Return the [X, Y] coordinate for the center point of the cell that contains the specified text.  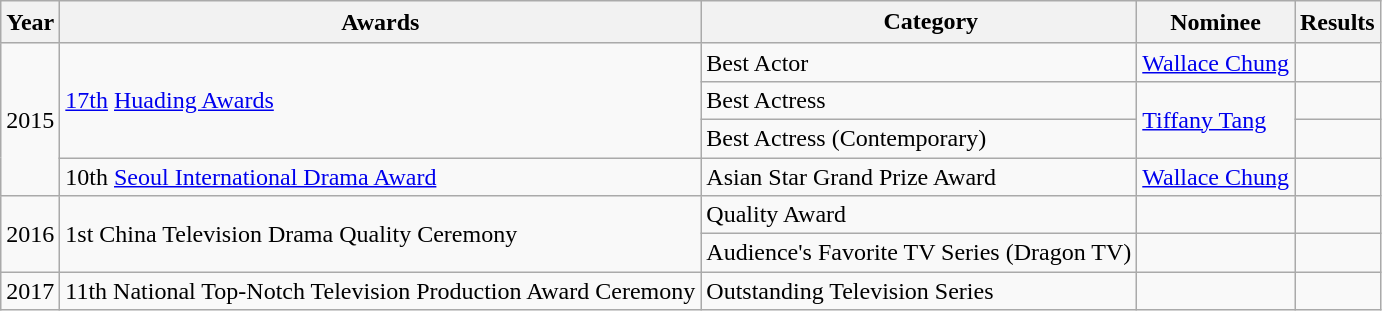
17th Huading Awards [380, 100]
1st China Television Drama Quality Ceremony [380, 234]
Best Actress [919, 100]
Nominee [1216, 22]
Quality Award [919, 215]
Category [919, 22]
Asian Star Grand Prize Award [919, 177]
Year [30, 22]
Tiffany Tang [1216, 119]
2015 [30, 119]
2017 [30, 291]
Audience's Favorite TV Series (Dragon TV) [919, 253]
Best Actress (Contemporary) [919, 138]
Outstanding Television Series [919, 291]
11th National Top-Notch Television Production Award Ceremony [380, 291]
Results [1337, 22]
Awards [380, 22]
Best Actor [919, 62]
2016 [30, 234]
10th Seoul International Drama Award [380, 177]
